Determine the [X, Y] coordinate at the center of the cell enclosing the given text.  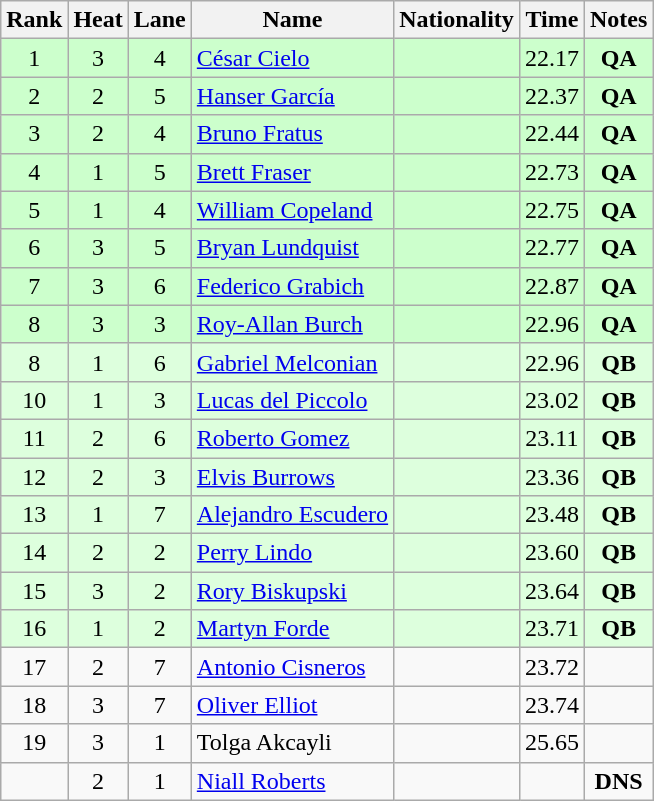
Time [552, 20]
Brett Fraser [292, 172]
23.74 [552, 705]
22.37 [552, 96]
Oliver Elliot [292, 705]
Alejandro Escudero [292, 515]
23.11 [552, 438]
Gabriel Melconian [292, 362]
Hanser García [292, 96]
22.44 [552, 134]
Antonio Cisneros [292, 667]
Tolga Akcayli [292, 743]
22.17 [552, 58]
23.72 [552, 667]
23.48 [552, 515]
Roy-Allan Burch [292, 324]
DNS [618, 781]
17 [34, 667]
14 [34, 553]
Lane [160, 20]
Name [292, 20]
19 [34, 743]
10 [34, 400]
12 [34, 477]
Niall Roberts [292, 781]
22.73 [552, 172]
Perry Lindo [292, 553]
César Cielo [292, 58]
Martyn Forde [292, 629]
18 [34, 705]
Roberto Gomez [292, 438]
22.75 [552, 210]
Notes [618, 20]
Nationality [457, 20]
23.64 [552, 591]
23.71 [552, 629]
11 [34, 438]
Rory Biskupski [292, 591]
13 [34, 515]
Federico Grabich [292, 286]
22.77 [552, 248]
Elvis Burrows [292, 477]
23.02 [552, 400]
23.60 [552, 553]
25.65 [552, 743]
Rank [34, 20]
23.36 [552, 477]
Heat [98, 20]
William Copeland [292, 210]
Bryan Lundquist [292, 248]
Bruno Fratus [292, 134]
16 [34, 629]
22.87 [552, 286]
15 [34, 591]
Lucas del Piccolo [292, 400]
